Detect which cell encompasses the target text, then output its (X, Y) center coordinate. 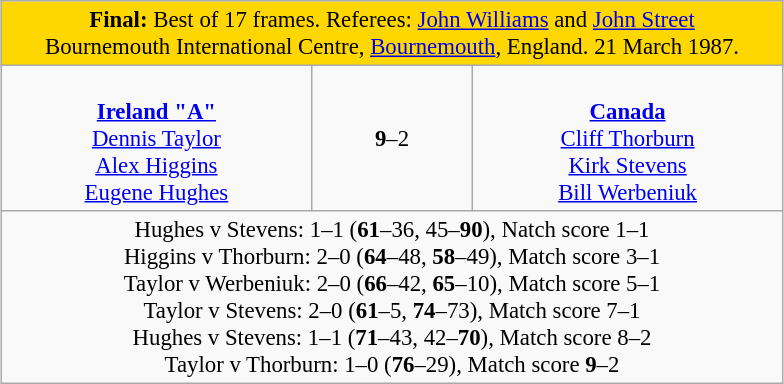
Ireland "A" Dennis TaylorAlex HigginsEugene Hughes (156, 139)
Final: Best of 17 frames. Referees: John Williams and John Street Bournemouth International Centre, Bournemouth, England. 21 March 1987. (392, 34)
9–2 (392, 139)
Canada Cliff ThorburnKirk StevensBill Werbeniuk (628, 139)
